For the text-containing cell, return its midpoint in (X, Y) coordinate format. 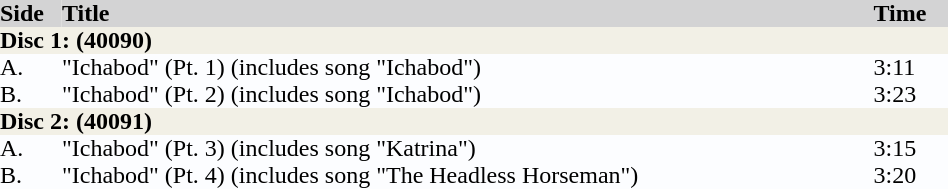
Time (910, 14)
Title (468, 14)
"Ichabod" (Pt. 1) (includes song "Ichabod") (468, 68)
"Ichabod" (Pt. 4) (includes song "The Headless Horseman") (468, 176)
3:11 (910, 68)
"Ichabod" (Pt. 2) (includes song "Ichabod") (468, 94)
3:23 (910, 94)
Disc 1: (40090) (474, 40)
Disc 2: (40091) (474, 122)
"Ichabod" (Pt. 3) (includes song "Katrina") (468, 148)
3:15 (910, 148)
3:20 (910, 176)
Side (31, 14)
